Return the [X, Y] coordinate for the center point of the cell that contains the specified text.  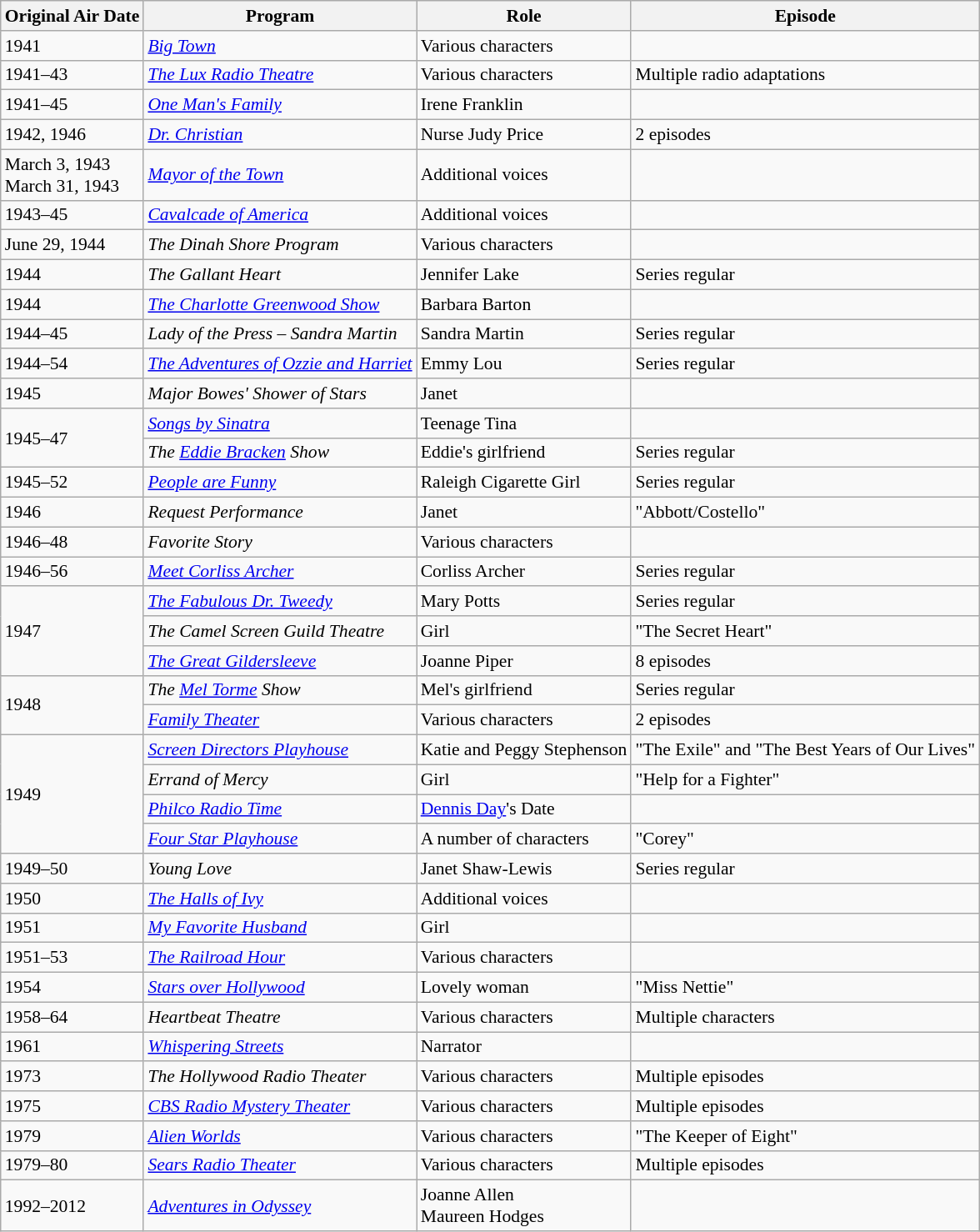
8 episodes [805, 661]
1946–48 [72, 542]
Four Star Playhouse [280, 839]
1951 [72, 928]
1973 [72, 1077]
A number of characters [524, 839]
Screen Directors Playhouse [280, 750]
"Corey" [805, 839]
1950 [72, 899]
1943–45 [72, 215]
The Fabulous Dr. Tweedy [280, 602]
"The Keeper of Eight" [805, 1136]
Original Air Date [72, 16]
Request Performance [280, 513]
"Miss Nettie" [805, 988]
Corliss Archer [524, 572]
Adventures in Odyssey [280, 1205]
The Mel Torme Show [280, 690]
The Gallant Heart [280, 275]
Nurse Judy Price [524, 135]
Joanne Piper [524, 661]
Dennis Day's Date [524, 809]
1945–47 [72, 438]
1992–2012 [72, 1205]
Katie and Peggy Stephenson [524, 750]
The Dinah Shore Program [280, 245]
Stars over Hollywood [280, 988]
Favorite Story [280, 542]
March 3, 1943March 31, 1943 [72, 175]
Songs by Sinatra [280, 423]
The Hollywood Radio Theater [280, 1077]
1944–54 [72, 364]
Episode [805, 16]
1954 [72, 988]
1948 [72, 705]
Heartbeat Theatre [280, 1017]
Eddie's girlfriend [524, 453]
Alien Worlds [280, 1136]
Philco Radio Time [280, 809]
Joanne AllenMaureen Hodges [524, 1205]
Whispering Streets [280, 1047]
Sears Radio Theater [280, 1165]
1949–50 [72, 869]
The Adventures of Ozzie and Harriet [280, 364]
Lady of the Press – Sandra Martin [280, 334]
1979 [72, 1136]
People are Funny [280, 483]
Raleigh Cigarette Girl [524, 483]
Cavalcade of America [280, 215]
The Great Gildersleeve [280, 661]
Errand of Mercy [280, 779]
1958–64 [72, 1017]
Teenage Tina [524, 423]
1941–45 [72, 105]
Emmy Lou [524, 364]
"Help for a Fighter" [805, 779]
1945 [72, 393]
1975 [72, 1106]
1946–56 [72, 572]
Program [280, 16]
1944–45 [72, 334]
1947 [72, 632]
"The Exile" and "The Best Years of Our Lives" [805, 750]
Mel's girlfriend [524, 690]
Young Love [280, 869]
Janet Shaw-Lewis [524, 869]
Jennifer Lake [524, 275]
Major Bowes' Shower of Stars [280, 393]
Mary Potts [524, 602]
"Abbott/Costello" [805, 513]
1945–52 [72, 483]
1942, 1946 [72, 135]
The Camel Screen Guild Theatre [280, 631]
1941 [72, 46]
"The Secret Heart" [805, 631]
One Man's Family [280, 105]
Mayor of the Town [280, 175]
Big Town [280, 46]
The Halls of Ivy [280, 899]
Dr. Christian [280, 135]
The Charlotte Greenwood Show [280, 304]
The Railroad Hour [280, 958]
1941–43 [72, 75]
Role [524, 16]
1951–53 [72, 958]
1949 [72, 794]
Meet Corliss Archer [280, 572]
June 29, 1944 [72, 245]
The Lux Radio Theatre [280, 75]
My Favorite Husband [280, 928]
CBS Radio Mystery Theater [280, 1106]
The Eddie Bracken Show [280, 453]
Barbara Barton [524, 304]
1979–80 [72, 1165]
1961 [72, 1047]
Narrator [524, 1047]
Lovely woman [524, 988]
Irene Franklin [524, 105]
Multiple radio adaptations [805, 75]
Family Theater [280, 720]
Multiple characters [805, 1017]
1946 [72, 513]
Sandra Martin [524, 334]
